Detect which cell encompasses the target text, then output its (X, Y) center coordinate. 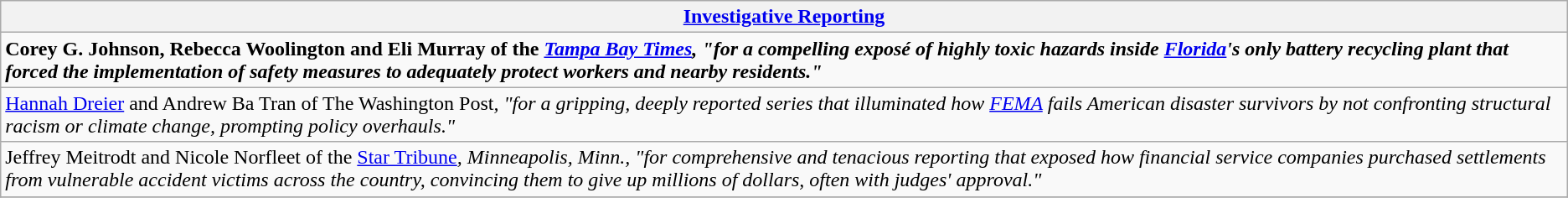
Investigative Reporting (784, 17)
